For the text-containing cell, return its midpoint in [x, y] coordinate format. 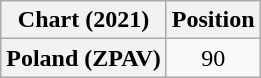
Chart (2021) [84, 20]
90 [213, 58]
Position [213, 20]
Poland (ZPAV) [84, 58]
